Find where the given text appears and provide that cell's center as [X, Y] coordinate. 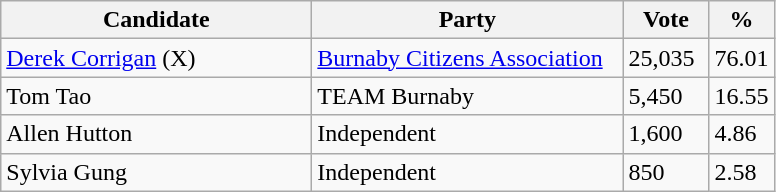
850 [666, 172]
5,450 [666, 96]
Derek Corrigan (X) [156, 58]
Burnaby Citizens Association [468, 58]
Party [468, 20]
76.01 [742, 58]
4.86 [742, 134]
1,600 [666, 134]
Sylvia Gung [156, 172]
Tom Tao [156, 96]
Candidate [156, 20]
Allen Hutton [156, 134]
2.58 [742, 172]
25,035 [666, 58]
16.55 [742, 96]
TEAM Burnaby [468, 96]
Vote [666, 20]
% [742, 20]
